Identify which cell holds the provided text, then report its [x, y] central coordinate. 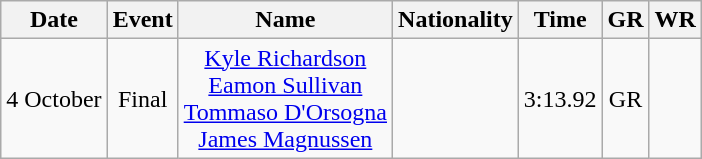
Event [142, 20]
Final [142, 98]
Date [54, 20]
4 October [54, 98]
Nationality [456, 20]
3:13.92 [560, 98]
Kyle Richardson Eamon Sullivan Tommaso D'Orsogna James Magnussen [285, 98]
Name [285, 20]
WR [675, 20]
Time [560, 20]
